Pinpoint the cell where the given text exists, returning its (X, Y) midpoint coordinate. 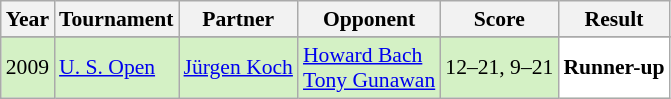
Jürgen Koch (238, 68)
Result (614, 19)
Howard Bach Tony Gunawan (369, 68)
Runner-up (614, 68)
Score (499, 19)
Partner (238, 19)
U. S. Open (116, 68)
Opponent (369, 19)
12–21, 9–21 (499, 68)
2009 (28, 68)
Year (28, 19)
Tournament (116, 19)
